Determine the [X, Y] coordinate at the center of the cell enclosing the given text.  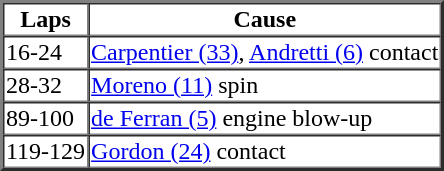
Gordon (24) contact [264, 152]
28-32 [46, 86]
Moreno (11) spin [264, 86]
119-129 [46, 152]
de Ferran (5) engine blow-up [264, 118]
Carpentier (33), Andretti (6) contact [264, 52]
89-100 [46, 118]
Cause [264, 20]
Laps [46, 20]
16-24 [46, 52]
